Determine the (x, y) coordinate at the center of the cell enclosing the given text.  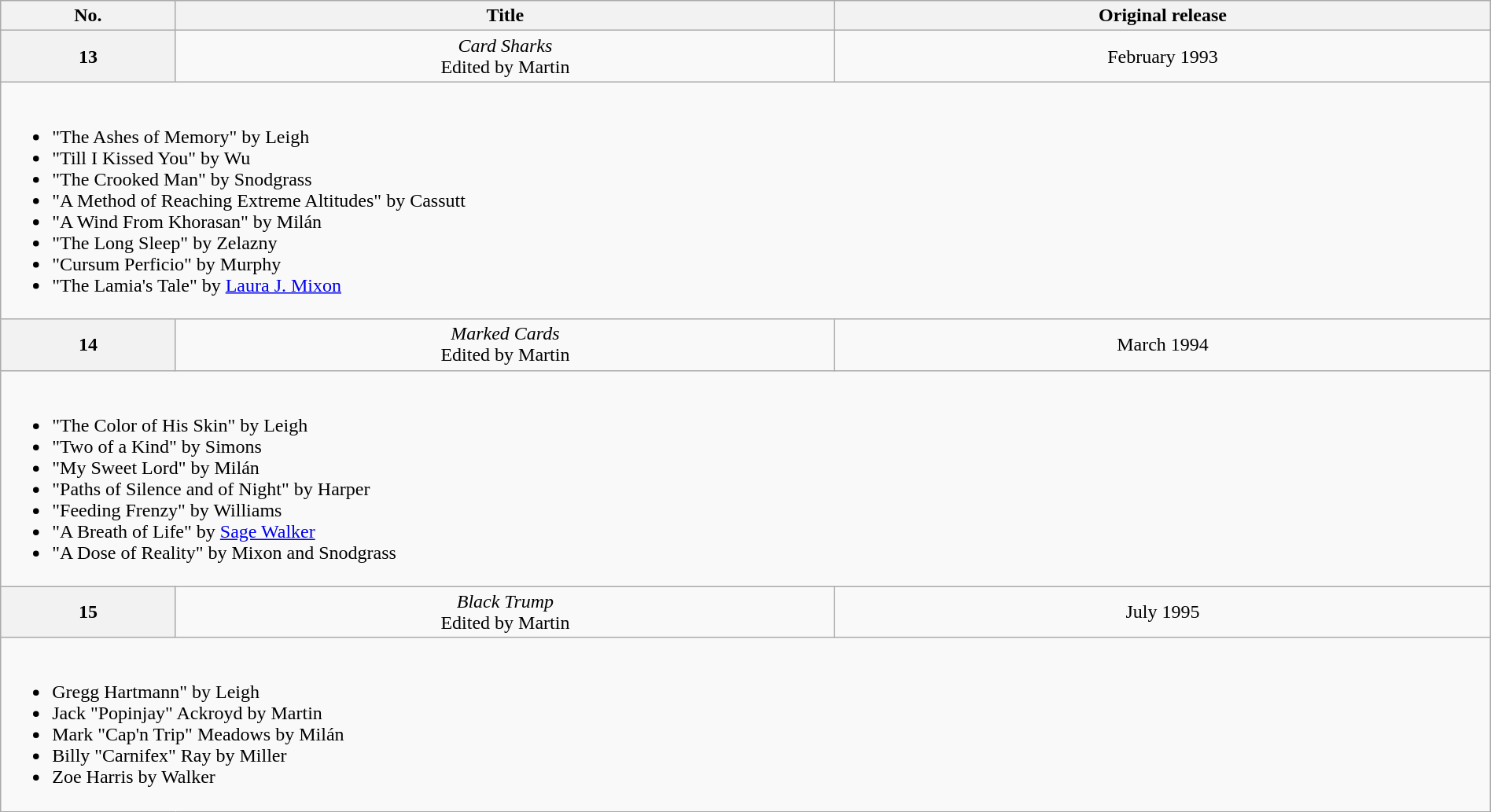
March 1994 (1163, 344)
February 1993 (1163, 57)
No. (88, 16)
Card SharksEdited by Martin (505, 57)
Marked CardsEdited by Martin (505, 344)
July 1995 (1163, 612)
15 (88, 612)
14 (88, 344)
Title (505, 16)
Gregg Hartmann" by LeighJack "Popinjay" Ackroyd by MartinMark "Cap'n Trip" Meadows by MilánBilly "Carnifex" Ray by MillerZoe Harris by Walker (745, 725)
Original release (1163, 16)
13 (88, 57)
Black TrumpEdited by Martin (505, 612)
